Search for the cell housing the specified text and yield its [X, Y] center coordinate. 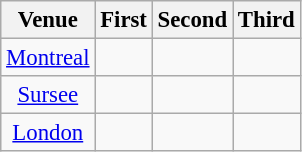
Sursee [48, 95]
Second [192, 20]
Third [266, 20]
Venue [48, 20]
First [124, 20]
Montreal [48, 58]
London [48, 133]
